Capture the cell that displays the provided text and extract its (x, y) central coordinate. 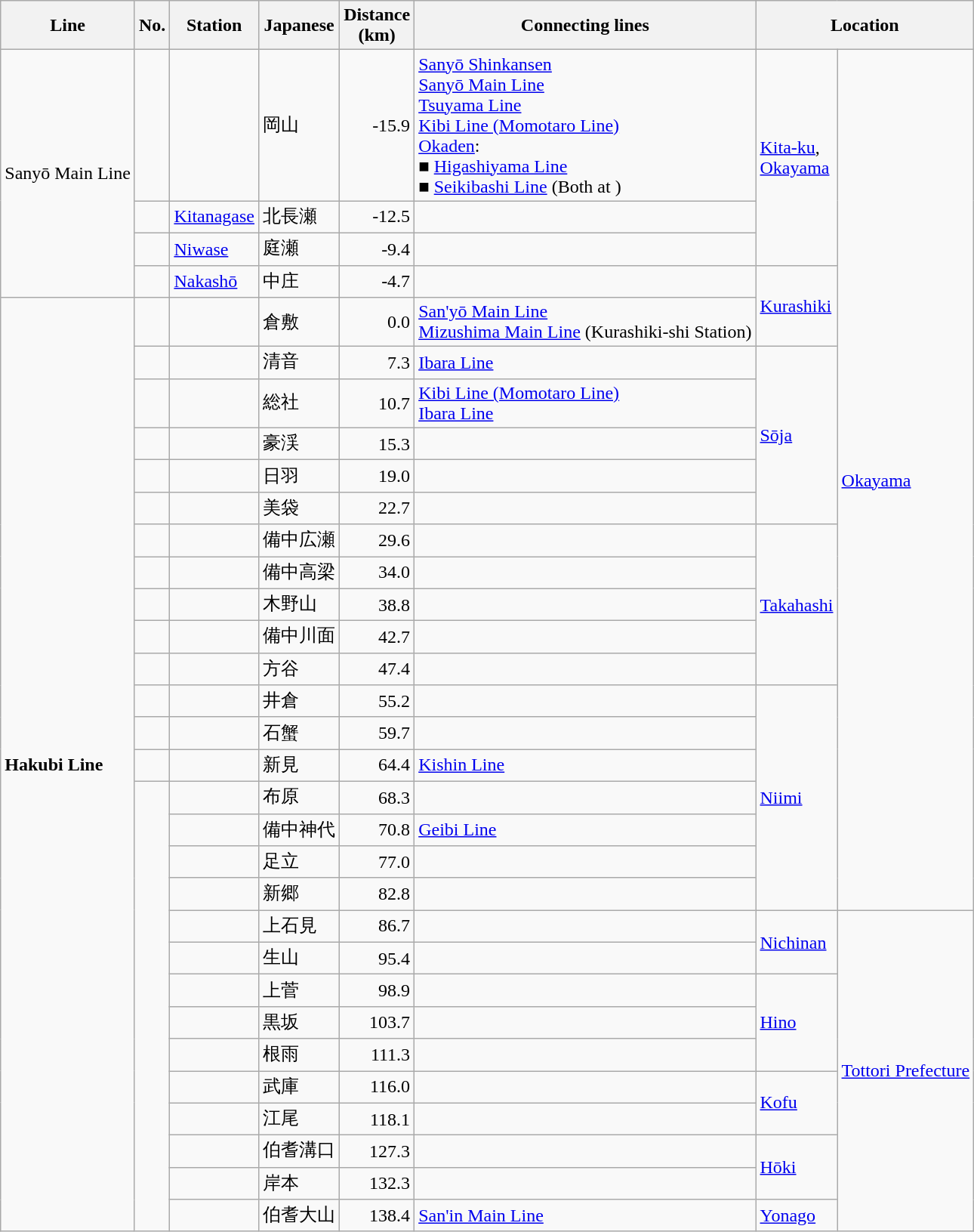
黒坂 (299, 1023)
No. (152, 26)
中庄 (299, 281)
Kishin Line (585, 766)
-12.5 (378, 218)
Japanese (299, 26)
San'in Main Line (585, 1216)
清音 (299, 363)
北長瀬 (299, 218)
Kurashiki (797, 306)
86.7 (378, 926)
上菅 (299, 991)
Kibi Line (Momotaro Line)Ibara Line (585, 403)
Sanyō Shinkansen Sanyō Main Line Tsuyama Line Kibi Line (Momotaro Line)Okaden: ■ Higashiyama Line ■ Seikibashi Line (Both at ) (585, 125)
豪渓 (299, 444)
22.7 (378, 508)
10.7 (378, 403)
布原 (299, 798)
Kita-ku,Okayama (797, 157)
111.3 (378, 1054)
新見 (299, 766)
Connecting lines (585, 26)
98.9 (378, 991)
-9.4 (378, 249)
95.4 (378, 958)
Takahashi (797, 604)
備中神代 (299, 829)
Geibi Line (585, 829)
生山 (299, 958)
伯耆溝口 (299, 1151)
70.8 (378, 829)
55.2 (378, 701)
Location (865, 26)
82.8 (378, 894)
Hōki (797, 1168)
42.7 (378, 638)
Niimi (797, 798)
Station (214, 26)
Nichinan (797, 943)
34.0 (378, 573)
備中広瀬 (299, 541)
-4.7 (378, 281)
29.6 (378, 541)
Tottori Prefecture (906, 1071)
岡山 (299, 125)
庭瀬 (299, 249)
新郷 (299, 894)
103.7 (378, 1023)
47.4 (378, 669)
127.3 (378, 1151)
Niwase (214, 249)
木野山 (299, 604)
足立 (299, 863)
Kitanagase (214, 218)
64.4 (378, 766)
Hakubi Line (68, 764)
138.4 (378, 1216)
San'yō Main LineMizushima Main Line (Kurashiki-shi Station) (585, 322)
118.1 (378, 1119)
井倉 (299, 701)
備中川面 (299, 638)
備中高梁 (299, 573)
美袋 (299, 508)
19.0 (378, 476)
総社 (299, 403)
倉敷 (299, 322)
上石見 (299, 926)
武庫 (299, 1088)
68.3 (378, 798)
7.3 (378, 363)
Hino (797, 1023)
Sanyō Main Line (68, 174)
77.0 (378, 863)
Nakashō (214, 281)
伯耆大山 (299, 1216)
方谷 (299, 669)
59.7 (378, 733)
Yonago (797, 1216)
Kofu (797, 1103)
Sōja (797, 435)
0.0 (378, 322)
15.3 (378, 444)
132.3 (378, 1183)
岸本 (299, 1183)
Distance(km) (378, 26)
日羽 (299, 476)
-15.9 (378, 125)
根雨 (299, 1054)
石蟹 (299, 733)
116.0 (378, 1088)
Line (68, 26)
Okayama (906, 480)
38.8 (378, 604)
江尾 (299, 1119)
Ibara Line (585, 363)
